Identify which cell holds the provided text, then report its (x, y) central coordinate. 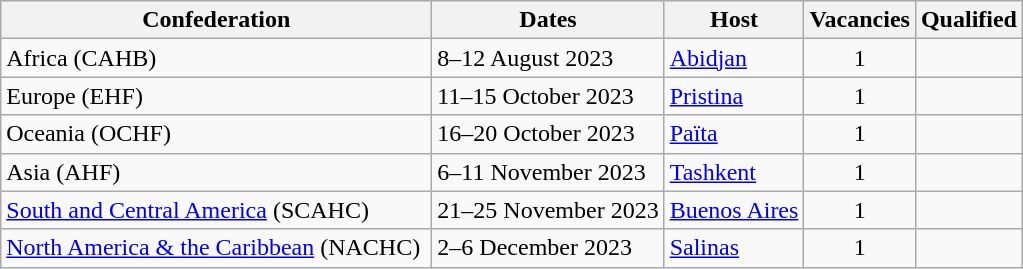
Pristina (734, 96)
Salinas (734, 248)
6–11 November 2023 (548, 172)
Europe (EHF) (216, 96)
Qualified (968, 20)
Abidjan (734, 58)
Oceania (OCHF) (216, 134)
Africa (CAHB) (216, 58)
16–20 October 2023 (548, 134)
North America & the Caribbean (NACHC) (216, 248)
Païta (734, 134)
Vacancies (860, 20)
Dates (548, 20)
Buenos Aires (734, 210)
21–25 November 2023 (548, 210)
11–15 October 2023 (548, 96)
2–6 December 2023 (548, 248)
Tashkent (734, 172)
Confederation (216, 20)
8–12 August 2023 (548, 58)
Asia (AHF) (216, 172)
Host (734, 20)
South and Central America (SCAHC) (216, 210)
